For the text-containing cell, return its midpoint in [X, Y] coordinate format. 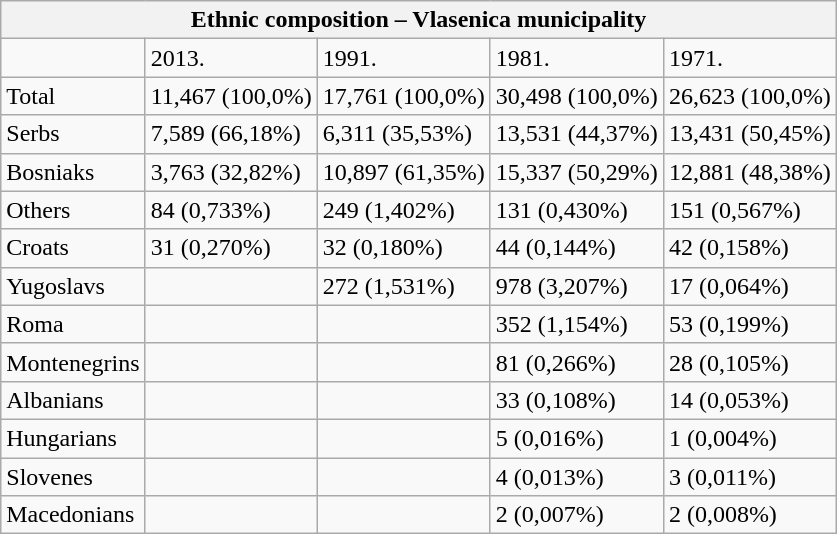
12,881 (48,38%) [750, 172]
14 (0,053%) [750, 400]
Montenegrins [73, 362]
4 (0,013%) [576, 477]
32 (0,180%) [404, 248]
1981. [576, 58]
30,498 (100,0%) [576, 96]
2 (0,007%) [576, 515]
1971. [750, 58]
7,589 (66,18%) [231, 134]
Albanians [73, 400]
352 (1,154%) [576, 324]
33 (0,108%) [576, 400]
17,761 (100,0%) [404, 96]
Macedonians [73, 515]
151 (0,567%) [750, 210]
Ethnic composition – Vlasenica municipality [419, 20]
42 (0,158%) [750, 248]
249 (1,402%) [404, 210]
Total [73, 96]
272 (1,531%) [404, 286]
11,467 (100,0%) [231, 96]
Bosniaks [73, 172]
Serbs [73, 134]
6,311 (35,53%) [404, 134]
Hungarians [73, 438]
Yugoslavs [73, 286]
2013. [231, 58]
1991. [404, 58]
15,337 (50,29%) [576, 172]
26,623 (100,0%) [750, 96]
1 (0,004%) [750, 438]
81 (0,266%) [576, 362]
84 (0,733%) [231, 210]
5 (0,016%) [576, 438]
53 (0,199%) [750, 324]
Slovenes [73, 477]
978 (3,207%) [576, 286]
44 (0,144%) [576, 248]
131 (0,430%) [576, 210]
31 (0,270%) [231, 248]
28 (0,105%) [750, 362]
Others [73, 210]
Croats [73, 248]
Roma [73, 324]
3,763 (32,82%) [231, 172]
2 (0,008%) [750, 515]
3 (0,011%) [750, 477]
10,897 (61,35%) [404, 172]
17 (0,064%) [750, 286]
13,431 (50,45%) [750, 134]
13,531 (44,37%) [576, 134]
